Pinpoint the cell where the given text exists, returning its (X, Y) midpoint coordinate. 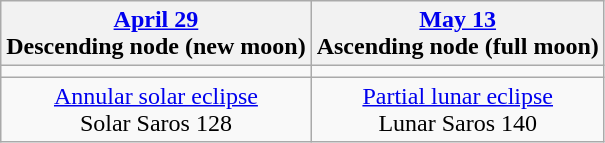
Annular solar eclipseSolar Saros 128 (156, 110)
Partial lunar eclipseLunar Saros 140 (458, 110)
May 13Ascending node (full moon) (458, 34)
April 29Descending node (new moon) (156, 34)
